Locate the cell with the specified text and output its (x, y) center coordinate. 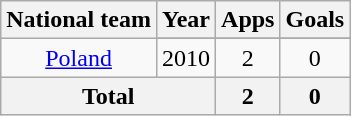
Total (108, 96)
National team (79, 20)
2010 (186, 58)
Apps (248, 20)
Poland (79, 58)
Year (186, 20)
Goals (315, 20)
